Return the [X, Y] coordinate for the center point of the cell that contains the specified text.  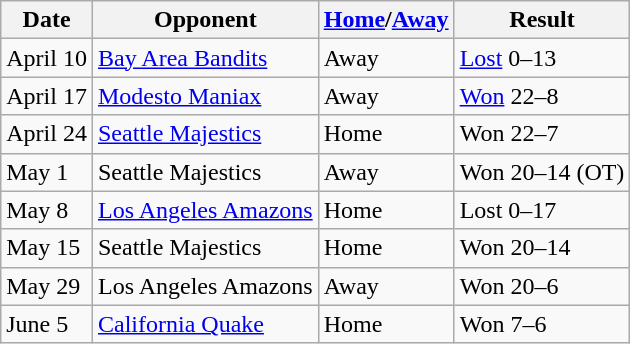
Won 7–6 [542, 324]
April 17 [47, 96]
Won 22–8 [542, 96]
Opponent [205, 20]
Date [47, 20]
May 1 [47, 172]
Won 22–7 [542, 134]
Lost 0–17 [542, 210]
Home/Away [386, 20]
April 10 [47, 58]
Bay Area Bandits [205, 58]
May 29 [47, 286]
April 24 [47, 134]
Result [542, 20]
Won 20–14 (OT) [542, 172]
California Quake [205, 324]
June 5 [47, 324]
Won 20–14 [542, 248]
Lost 0–13 [542, 58]
May 8 [47, 210]
Modesto Maniax [205, 96]
May 15 [47, 248]
Won 20–6 [542, 286]
